Return the [x, y] coordinate for the center point of the cell that contains the specified text.  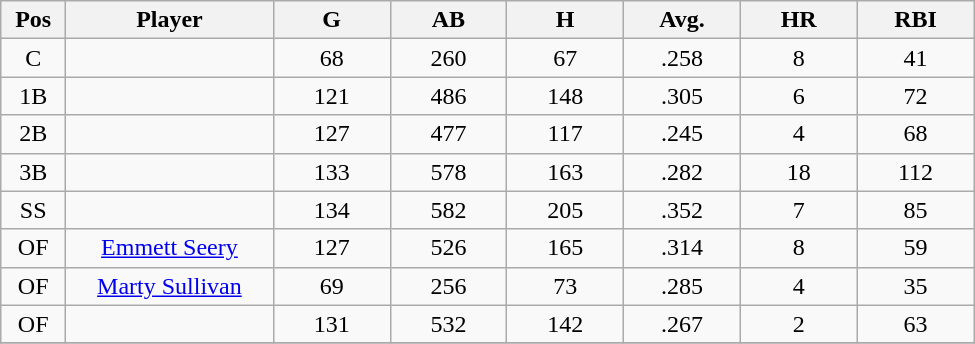
121 [332, 96]
205 [566, 210]
Pos [34, 20]
3B [34, 172]
131 [332, 324]
HR [798, 20]
165 [566, 248]
.305 [682, 96]
578 [448, 172]
134 [332, 210]
7 [798, 210]
133 [332, 172]
.267 [682, 324]
AB [448, 20]
SS [34, 210]
.245 [682, 134]
142 [566, 324]
.258 [682, 58]
260 [448, 58]
Emmett Seery [170, 248]
.282 [682, 172]
117 [566, 134]
582 [448, 210]
.352 [682, 210]
69 [332, 286]
2B [34, 134]
148 [566, 96]
59 [916, 248]
6 [798, 96]
477 [448, 134]
RBI [916, 20]
67 [566, 58]
63 [916, 324]
Player [170, 20]
G [332, 20]
526 [448, 248]
.314 [682, 248]
72 [916, 96]
85 [916, 210]
112 [916, 172]
532 [448, 324]
H [566, 20]
256 [448, 286]
Marty Sullivan [170, 286]
1B [34, 96]
73 [566, 286]
163 [566, 172]
.285 [682, 286]
Avg. [682, 20]
C [34, 58]
41 [916, 58]
2 [798, 324]
18 [798, 172]
35 [916, 286]
486 [448, 96]
